Find where the given text appears and provide that cell's center as (x, y) coordinate. 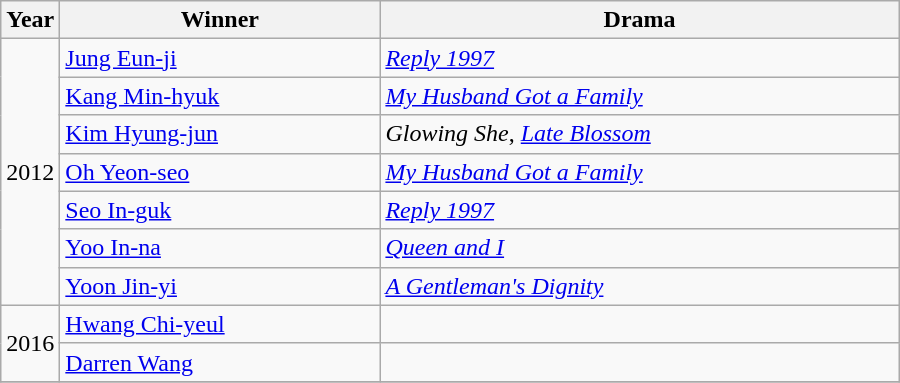
Drama (640, 20)
Darren Wang (220, 362)
Hwang Chi-yeul (220, 324)
Glowing She, Late Blossom (640, 134)
Yoo In-na (220, 248)
Seo In-guk (220, 210)
Year (30, 20)
Yoon Jin-yi (220, 286)
Jung Eun-ji (220, 58)
Oh Yeon-seo (220, 172)
2012 (30, 172)
2016 (30, 343)
Kang Min-hyuk (220, 96)
Kim Hyung-jun (220, 134)
A Gentleman's Dignity (640, 286)
Queen and I (640, 248)
Winner (220, 20)
